Locate the cell with the specified text and output its [X, Y] center coordinate. 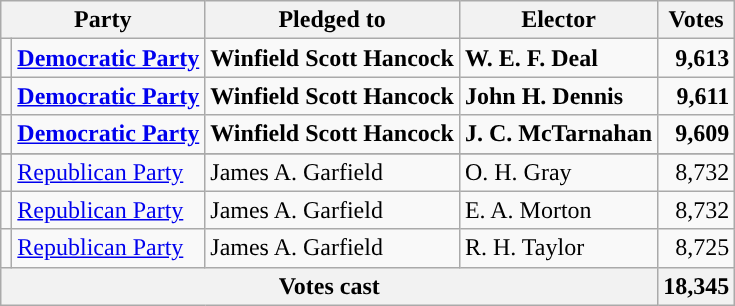
8,725 [696, 248]
Votes cast [330, 286]
R. H. Taylor [558, 248]
9,609 [696, 134]
9,613 [696, 58]
J. C. McTarnahan [558, 134]
W. E. F. Deal [558, 58]
Party [103, 20]
John H. Dennis [558, 96]
Votes [696, 20]
E. A. Morton [558, 210]
O. H. Gray [558, 172]
9,611 [696, 96]
18,345 [696, 286]
Pledged to [332, 20]
Elector [558, 20]
